Scan for the cell matching the given text and deliver its (X, Y) coordinate at center. 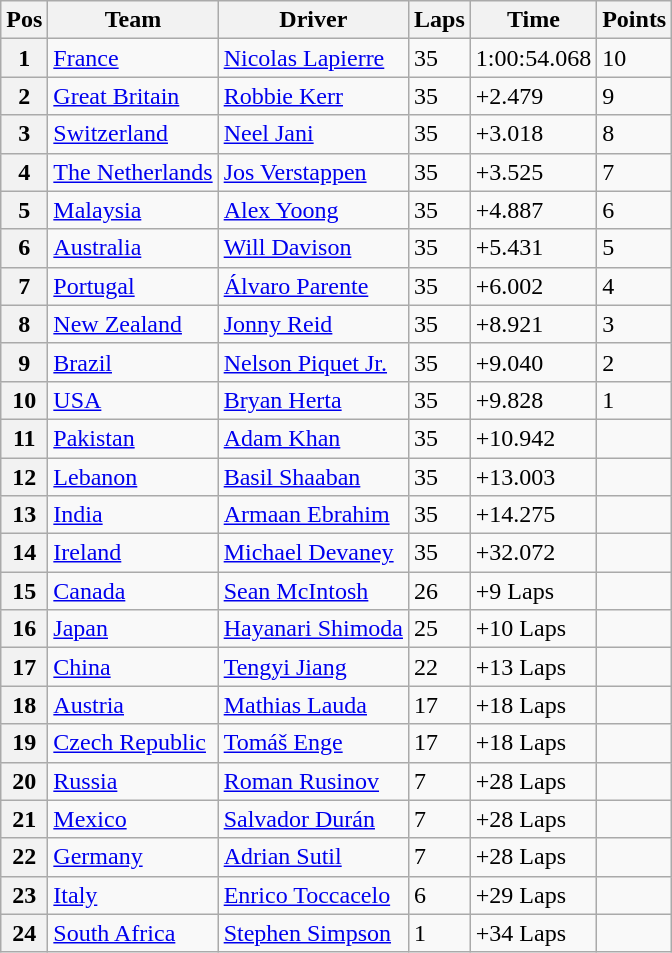
16 (24, 629)
Sean McIntosh (313, 591)
+10 Laps (533, 629)
Armaan Ebrahim (313, 515)
Italy (133, 895)
Brazil (133, 362)
Austria (133, 705)
Ireland (133, 553)
Time (533, 20)
South Africa (133, 933)
Basil Shaaban (313, 477)
Nicolas Lapierre (313, 58)
+32.072 (533, 553)
Mexico (133, 819)
+10.942 (533, 438)
Adrian Sutil (313, 857)
Japan (133, 629)
Hayanari Shimoda (313, 629)
Driver (313, 20)
Neel Jani (313, 134)
+6.002 (533, 286)
Will Davison (313, 248)
Álvaro Parente (313, 286)
Nelson Piquet Jr. (313, 362)
+9.040 (533, 362)
Switzerland (133, 134)
Points (634, 20)
+8.921 (533, 324)
Enrico Toccacelo (313, 895)
11 (24, 438)
USA (133, 400)
13 (24, 515)
Laps (440, 20)
+9 Laps (533, 591)
+14.275 (533, 515)
Mathias Lauda (313, 705)
19 (24, 743)
24 (24, 933)
Canada (133, 591)
+3.525 (533, 172)
+9.828 (533, 400)
12 (24, 477)
Adam Khan (313, 438)
Russia (133, 781)
+13.003 (533, 477)
Robbie Kerr (313, 96)
Jonny Reid (313, 324)
Portugal (133, 286)
New Zealand (133, 324)
20 (24, 781)
Pos (24, 20)
Alex Yoong (313, 210)
Lebanon (133, 477)
1:00:54.068 (533, 58)
26 (440, 591)
Germany (133, 857)
The Netherlands (133, 172)
+5.431 (533, 248)
+3.018 (533, 134)
14 (24, 553)
Malaysia (133, 210)
Australia (133, 248)
France (133, 58)
Czech Republic (133, 743)
Tomáš Enge (313, 743)
18 (24, 705)
Team (133, 20)
23 (24, 895)
+34 Laps (533, 933)
Stephen Simpson (313, 933)
Roman Rusinov (313, 781)
Salvador Durán (313, 819)
Great Britain (133, 96)
+29 Laps (533, 895)
+13 Laps (533, 667)
+4.887 (533, 210)
China (133, 667)
25 (440, 629)
Tengyi Jiang (313, 667)
Michael Devaney (313, 553)
Jos Verstappen (313, 172)
15 (24, 591)
+2.479 (533, 96)
Pakistan (133, 438)
21 (24, 819)
India (133, 515)
Bryan Herta (313, 400)
